Return [X, Y] of the center of cell containing provided text 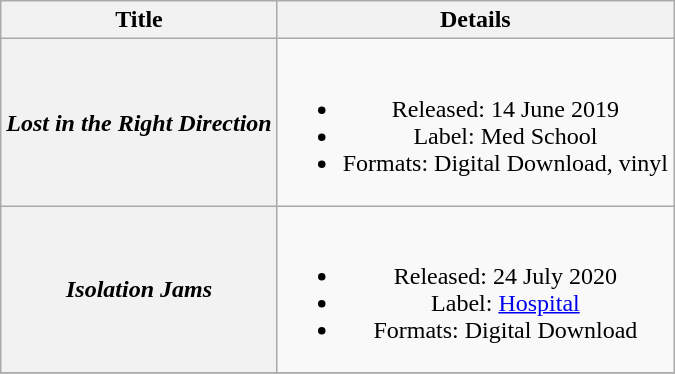
Released: 24 July 2020Label: HospitalFormats: Digital Download [475, 290]
Released: 14 June 2019Label: Med SchoolFormats: Digital Download, vinyl [475, 122]
Title [139, 20]
Details [475, 20]
Lost in the Right Direction [139, 122]
Isolation Jams [139, 290]
